Detect which cell encompasses the target text, then output its [x, y] center coordinate. 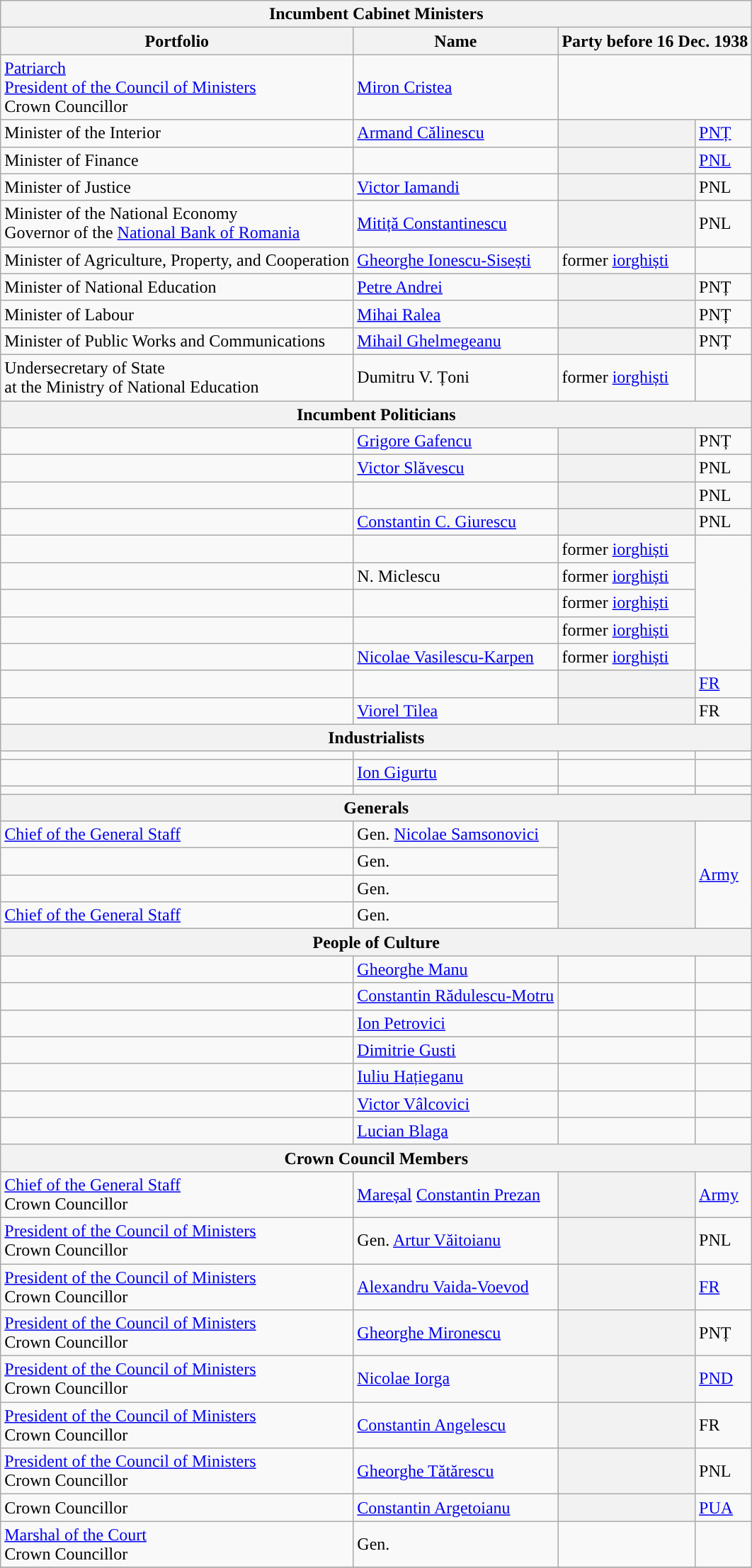
Constantin Rădulescu-Motru [456, 996]
Constantin Angelescu [456, 1426]
Minister of Finance [177, 160]
Minister of Public Works and Communications [177, 341]
Party before 16 Dec. 1938 [655, 41]
Minister of Labour [177, 314]
Generals [377, 807]
Marshal of the Court Crown Councillor [177, 1545]
Undersecretary of Stateat the Ministry of National Education [177, 377]
Crown Council Members [377, 1158]
Constantin Argetoianu [456, 1508]
Minister of the Interior [177, 133]
Nicolae Vasilescu-Karpen [456, 657]
Iuliu Hațieganu [456, 1077]
Incumbent Cabinet Ministers [377, 14]
Gheorghe Tătărescu [456, 1471]
Gen. Nicolae Samsonovici [456, 835]
Dimitrie Gusti [456, 1050]
Minister of Agriculture, Property, and Cooperation [177, 260]
Victor Slăvescu [456, 468]
Constantin C. Giurescu [456, 522]
Mihail Ghelmegeanu [456, 341]
Industrialists [377, 738]
Minister of the National EconomyGovernor of the National Bank of Romania [177, 224]
Minister of Justice [177, 187]
Dumitru V. Țoni [456, 377]
Minister of National Education [177, 287]
Gen. Artur Văitoianu [456, 1240]
Incumbent Politicians [377, 414]
Mitiță Constantinescu [456, 224]
PatriarchPresident of the Council of MinistersCrown Councillor [177, 87]
Ion Petrovici [456, 1023]
Ion Gigurtu [456, 772]
Name [456, 41]
Viorel Tilea [456, 711]
N. Miclescu [456, 576]
Miron Cristea [456, 87]
PUA [724, 1508]
Armand Călinescu [456, 133]
Grigore Gafencu [456, 441]
Petre Andrei [456, 287]
Lucian Blaga [456, 1131]
Nicolae Iorga [456, 1379]
Gheorghe Ionescu-Sisești [456, 260]
Victor Iamandi [456, 187]
People of Culture [377, 942]
Gheorghe Mironescu [456, 1333]
PND [724, 1379]
Crown Councillor [177, 1508]
Alexandru Vaida-Voevod [456, 1287]
Mihai Ralea [456, 314]
Chief of the General Staff Crown Councillor [177, 1195]
Victor Vâlcovici [456, 1104]
Mareșal Constantin Prezan [456, 1195]
Portfolio [177, 41]
Gheorghe Manu [456, 969]
